Locate the cell with the specified text and output its (X, Y) center coordinate. 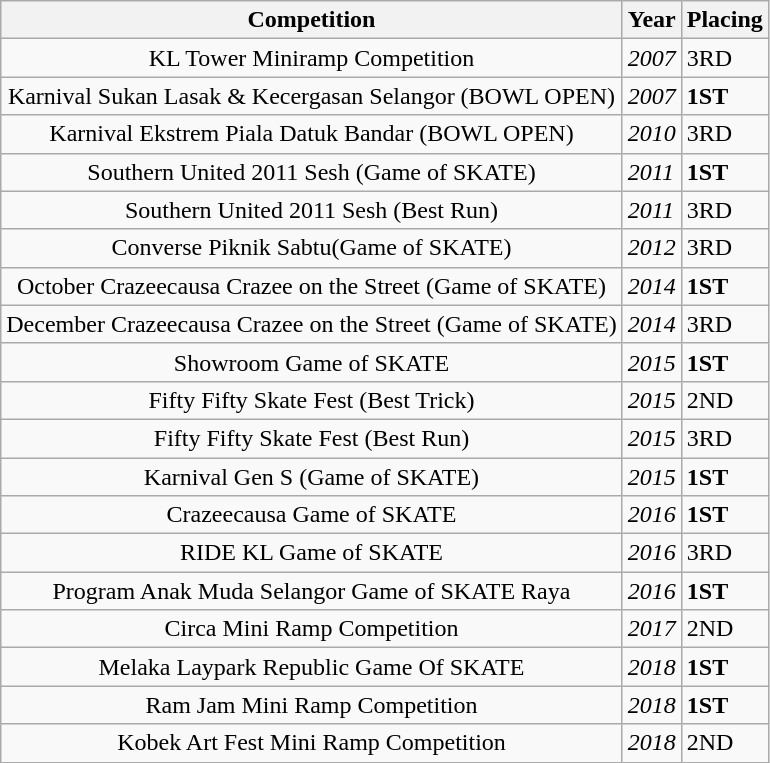
Crazeecausa Game of SKATE (312, 515)
Southern United 2011 Sesh (Game of SKATE) (312, 172)
Program Anak Muda Selangor Game of SKATE Raya (312, 591)
October Crazeecausa Crazee on the Street (Game of SKATE) (312, 286)
Competition (312, 20)
Ram Jam Mini Ramp Competition (312, 705)
KL Tower Miniramp Competition (312, 58)
Kobek Art Fest Mini Ramp Competition (312, 743)
December Crazeecausa Crazee on the Street (Game of SKATE) (312, 324)
Karnival Ekstrem Piala Datuk Bandar (BOWL OPEN) (312, 134)
Fifty Fifty Skate Fest (Best Run) (312, 438)
Melaka Laypark Republic Game Of SKATE (312, 667)
Karnival Sukan Lasak & Kecergasan Selangor (BOWL OPEN) (312, 96)
Southern United 2011 Sesh (Best Run) (312, 210)
Karnival Gen S (Game of SKATE) (312, 477)
Fifty Fifty Skate Fest (Best Trick) (312, 400)
Placing (724, 20)
RIDE KL Game of SKATE (312, 553)
2012 (652, 248)
Year (652, 20)
Circa Mini Ramp Competition (312, 629)
Showroom Game of SKATE (312, 362)
2010 (652, 134)
2017 (652, 629)
Converse Piknik Sabtu(Game of SKATE) (312, 248)
